Capture the cell that displays the provided text and extract its [x, y] central coordinate. 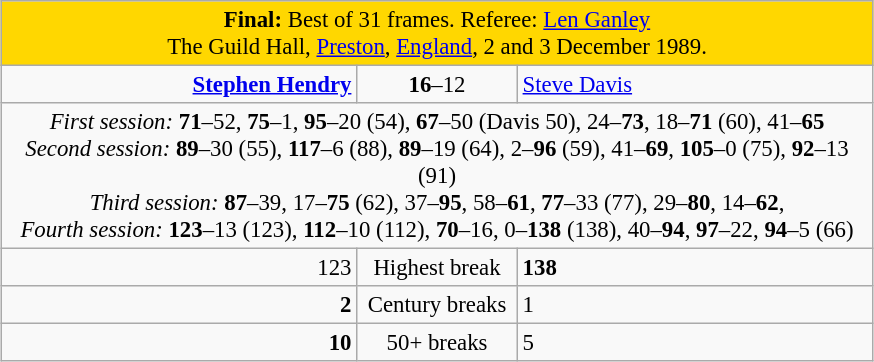
10 [179, 343]
138 [695, 268]
50+ breaks [438, 343]
5 [695, 343]
123 [179, 268]
Final: Best of 31 frames. Referee: Len GanleyThe Guild Hall, Preston, England, 2 and 3 December 1989. [437, 34]
16–12 [438, 85]
Highest break [438, 268]
1 [695, 305]
Stephen Hendry [179, 85]
Century breaks [438, 305]
Steve Davis [695, 85]
2 [179, 305]
